Extract the [x, y] coordinate from the center of the cell holding the provided text.  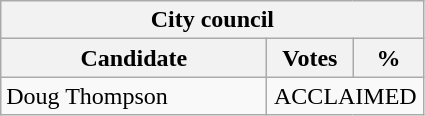
Doug Thompson [134, 96]
Votes [310, 58]
Candidate [134, 58]
City council [212, 20]
ACCLAIMED [346, 96]
% [388, 58]
